Search for the cell housing the specified text and yield its [X, Y] center coordinate. 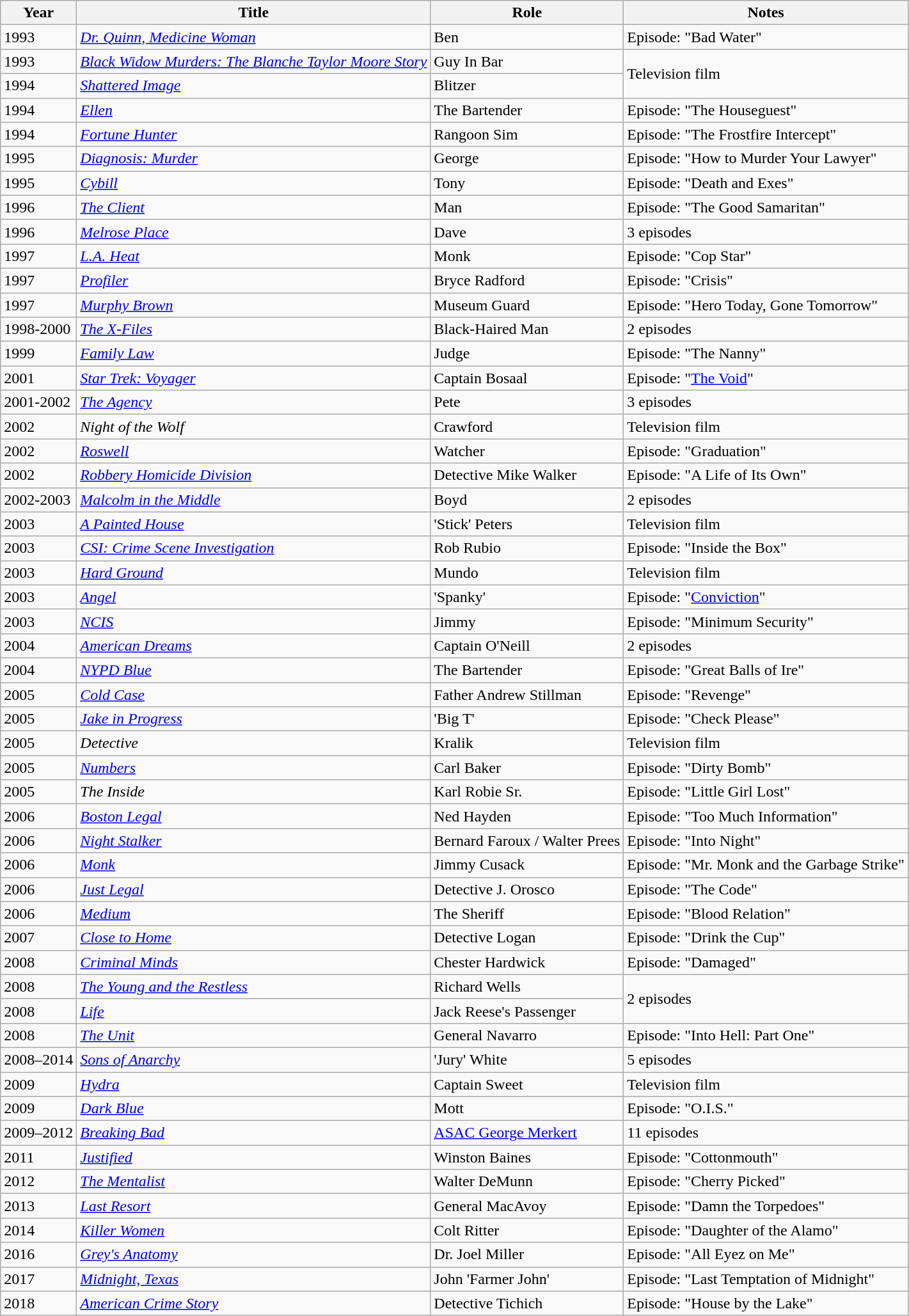
Crawford [527, 427]
Hydra [253, 1084]
Criminal Minds [253, 962]
Judge [527, 354]
Episode: "Damaged" [766, 962]
Midnight, Texas [253, 1279]
1999 [38, 354]
Detective Logan [527, 938]
ASAC George Merkert [527, 1133]
Blitzer [527, 86]
Mott [527, 1109]
Episode: "Death and Exes" [766, 183]
Episode: "Bad Water" [766, 37]
Episode: "Graduation" [766, 451]
Detective Mike Walker [527, 475]
Just Legal [253, 889]
5 episodes [766, 1059]
Last Resort [253, 1206]
CSI: Crime Scene Investigation [253, 548]
NYPD Blue [253, 670]
2009–2012 [38, 1133]
Episode: "Inside the Box" [766, 548]
Episode: "Cottonmouth" [766, 1157]
Episode: "Crisis" [766, 280]
Colt Ritter [527, 1230]
L.A. Heat [253, 256]
Title [253, 13]
John 'Farmer John' [527, 1279]
Night of the Wolf [253, 427]
Roswell [253, 451]
The Young and the Restless [253, 987]
Watcher [527, 451]
Star Trek: Voyager [253, 378]
Family Law [253, 354]
Episode: "Last Temptation of Midnight" [766, 1279]
Episode: "All Eyez on Me" [766, 1255]
2017 [38, 1279]
Ellen [253, 110]
Black-Haired Man [527, 329]
Medium [253, 914]
1998-2000 [38, 329]
Jimmy Cusack [527, 865]
Winston Baines [527, 1157]
2013 [38, 1206]
Episode: "The Code" [766, 889]
Episode: "Revenge" [766, 694]
Tony [527, 183]
American Dreams [253, 646]
Episode: "O.I.S." [766, 1109]
The Unit [253, 1035]
Melrose Place [253, 232]
Life [253, 1011]
Episode: "Cop Star" [766, 256]
Museum Guard [527, 305]
Bryce Radford [527, 280]
Carl Baker [527, 768]
Mundo [527, 573]
2001 [38, 378]
Guy In Bar [527, 61]
'Spanky' [527, 597]
Walter DeMunn [527, 1182]
Black Widow Murders: The Blanche Taylor Moore Story [253, 61]
Hard Ground [253, 573]
'Stick' Peters [527, 524]
Captain Bosaal [527, 378]
Grey's Anatomy [253, 1255]
Breaking Bad [253, 1133]
George [527, 159]
Detective Tichich [527, 1303]
A Painted House [253, 524]
Kralik [527, 743]
Episode: "Daughter of the Alamo" [766, 1230]
11 episodes [766, 1133]
Karl Robie Sr. [527, 792]
Episode: "Dirty Bomb" [766, 768]
2001-2002 [38, 402]
Rangoon Sim [527, 134]
Episode: "Too Much Information" [766, 816]
NCIS [253, 621]
Dr. Joel Miller [527, 1255]
Episode: "Into Hell: Part One" [766, 1035]
Captain O'Neill [527, 646]
2018 [38, 1303]
Diagnosis: Murder [253, 159]
General MacAvoy [527, 1206]
The X-Files [253, 329]
Night Stalker [253, 841]
Role [527, 13]
Episode: "The Houseguest" [766, 110]
Episode: "Great Balls of Ire" [766, 670]
2008–2014 [38, 1059]
Episode: "The Good Samaritan" [766, 207]
Cybill [253, 183]
General Navarro [527, 1035]
Year [38, 13]
Episode: "The Frostfire Intercept" [766, 134]
2012 [38, 1182]
Fortune Hunter [253, 134]
Episode: "How to Murder Your Lawyer" [766, 159]
Numbers [253, 768]
Rob Rubio [527, 548]
Episode: "Conviction" [766, 597]
The Sheriff [527, 914]
Killer Women [253, 1230]
Pete [527, 402]
Boston Legal [253, 816]
Angel [253, 597]
The Inside [253, 792]
'Big T' [527, 719]
American Crime Story [253, 1303]
'Jury' White [527, 1059]
Jake in Progress [253, 719]
Richard Wells [527, 987]
Shattered Image [253, 86]
The Mentalist [253, 1182]
Episode: "Blood Relation" [766, 914]
Episode: "The Void" [766, 378]
Episode: "Minimum Security" [766, 621]
Episode: "Little Girl Lost" [766, 792]
Cold Case [253, 694]
Justified [253, 1157]
2014 [38, 1230]
Profiler [253, 280]
Episode: "Into Night" [766, 841]
Sons of Anarchy [253, 1059]
Episode: "Drink the Cup" [766, 938]
Episode: "Hero Today, Gone Tomorrow" [766, 305]
Ben [527, 37]
2002-2003 [38, 500]
The Agency [253, 402]
Notes [766, 13]
Episode: "Cherry Picked" [766, 1182]
Dave [527, 232]
Captain Sweet [527, 1084]
Murphy Brown [253, 305]
Man [527, 207]
Close to Home [253, 938]
Episode: "A Life of Its Own" [766, 475]
The Client [253, 207]
Father Andrew Stillman [527, 694]
Dark Blue [253, 1109]
Detective [253, 743]
Chester Hardwick [527, 962]
Malcolm in the Middle [253, 500]
Episode: "Mr. Monk and the Garbage Strike" [766, 865]
Episode: "Check Please" [766, 719]
Jack Reese's Passenger [527, 1011]
2011 [38, 1157]
Robbery Homicide Division [253, 475]
Episode: "House by the Lake" [766, 1303]
2007 [38, 938]
Ned Hayden [527, 816]
Episode: "Damn the Torpedoes" [766, 1206]
Jimmy [527, 621]
Detective J. Orosco [527, 889]
Bernard Faroux / Walter Prees [527, 841]
Episode: "The Nanny" [766, 354]
2016 [38, 1255]
Dr. Quinn, Medicine Woman [253, 37]
Boyd [527, 500]
